From the cell containing the given text, extract its center point as [X, Y] coordinate. 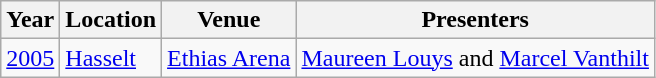
Presenters [476, 20]
Year [30, 20]
Location [111, 20]
2005 [30, 58]
Maureen Louys and Marcel Vanthilt [476, 58]
Venue [229, 20]
Ethias Arena [229, 58]
Hasselt [111, 58]
